Identify which cell holds the provided text, then report its [x, y] central coordinate. 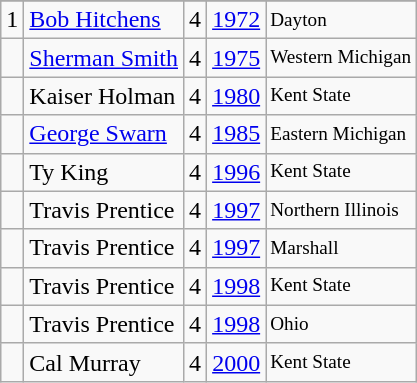
Dayton [341, 20]
Bob Hitchens [104, 20]
George Swarn [104, 134]
Cal Murray [104, 362]
2000 [236, 362]
Northern Illinois [341, 210]
Sherman Smith [104, 58]
Eastern Michigan [341, 134]
Marshall [341, 248]
1985 [236, 134]
1996 [236, 172]
1975 [236, 58]
1972 [236, 20]
Ohio [341, 324]
Kaiser Holman [104, 96]
Ty King [104, 172]
Western Michigan [341, 58]
1 [12, 20]
1980 [236, 96]
